Scan for the cell matching the given text and deliver its [x, y] coordinate at center. 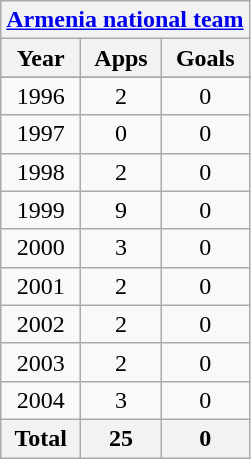
9 [122, 210]
Apps [122, 58]
Armenia national team [125, 20]
1998 [41, 172]
Goals [205, 58]
1999 [41, 210]
1996 [41, 96]
1997 [41, 134]
25 [122, 438]
2001 [41, 286]
2000 [41, 248]
Total [41, 438]
Year [41, 58]
2003 [41, 362]
2004 [41, 400]
2002 [41, 324]
